Determine the [x, y] coordinate at the center of the cell enclosing the given text.  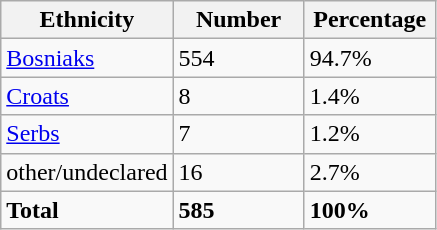
Number [238, 20]
1.4% [370, 96]
Total [87, 210]
other/undeclared [87, 172]
Ethnicity [87, 20]
2.7% [370, 172]
Croats [87, 96]
Serbs [87, 134]
8 [238, 96]
100% [370, 210]
16 [238, 172]
Percentage [370, 20]
7 [238, 134]
Bosniaks [87, 58]
1.2% [370, 134]
94.7% [370, 58]
554 [238, 58]
585 [238, 210]
